Return the [x, y] coordinate for the center point of the cell that contains the specified text.  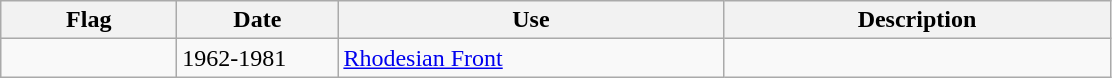
Use [531, 20]
Flag [89, 20]
Rhodesian Front [531, 58]
Description [917, 20]
Date [258, 20]
1962-1981 [258, 58]
